Pinpoint the cell where the given text exists, returning its (X, Y) midpoint coordinate. 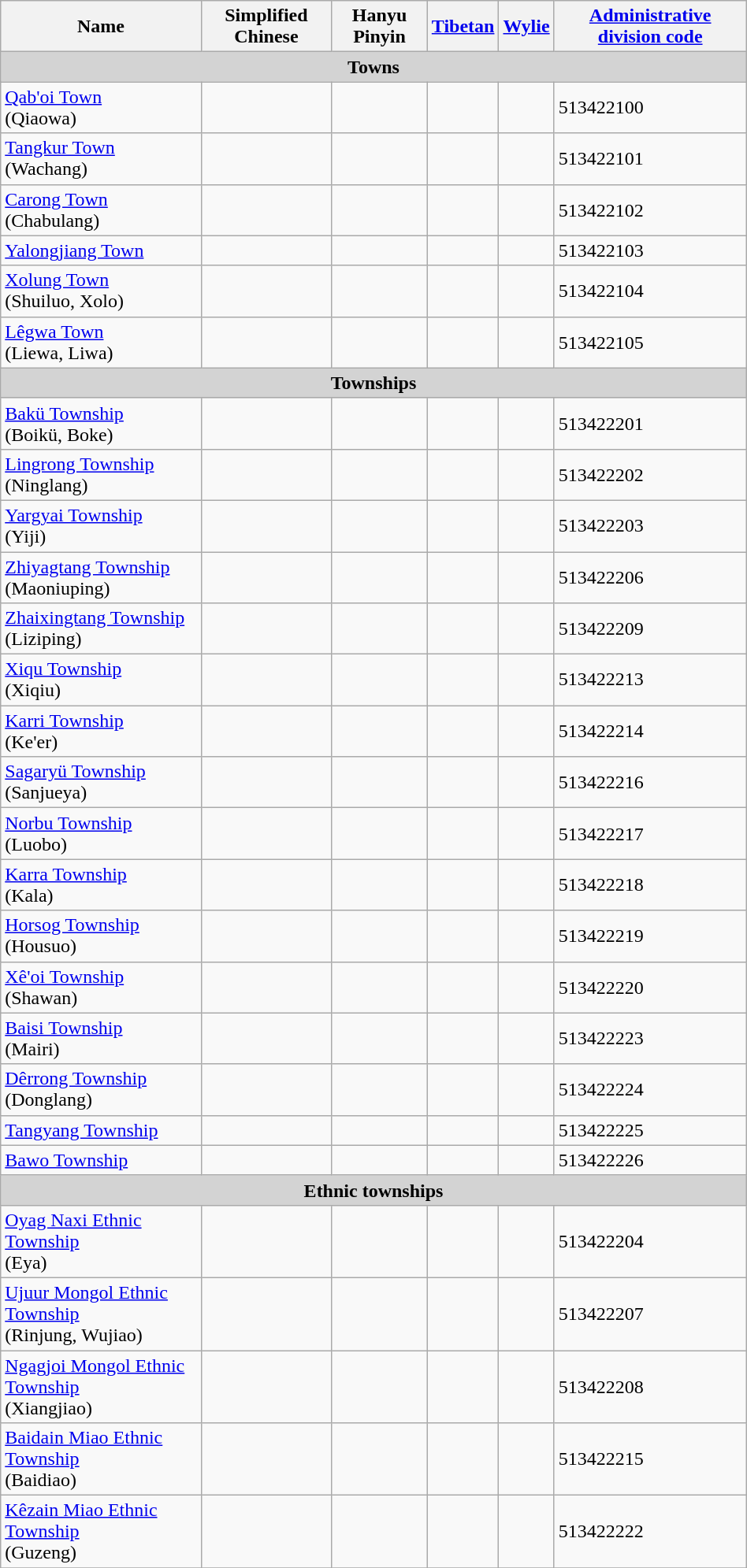
513422103 (650, 250)
Townships (373, 383)
513422105 (650, 342)
Wylie (526, 27)
Zhaixingtang Township(Liziping) (101, 628)
513422207 (650, 1314)
Xiqu Township(Xiqiu) (101, 680)
Lingrong Township(Ninglang) (101, 474)
513422220 (650, 988)
Xê'oi Township(Shawan) (101, 988)
Ethnic townships (373, 1190)
513422216 (650, 783)
Qab'oi Town(Qiaowa) (101, 107)
513422225 (650, 1130)
Zhiyagtang Township(Maoniuping) (101, 576)
513422219 (650, 936)
Norbu Township(Luobo) (101, 833)
513422202 (650, 474)
513422100 (650, 107)
Tangkur Town(Wachang) (101, 159)
Karri Township(Ke'er) (101, 731)
Baisi Township(Mairi) (101, 1038)
513422213 (650, 680)
Ngagjoi Mongol Ethnic Township(Xiangjiao) (101, 1386)
513422101 (650, 159)
Ujuur Mongol Ethnic Township(Rinjung, Wujiao) (101, 1314)
513422208 (650, 1386)
Tangyang Township (101, 1130)
Xolung Town(Shuiluo, Xolo) (101, 291)
Name (101, 27)
513422218 (650, 885)
513422217 (650, 833)
513422224 (650, 1090)
Bakü Township(Boikü, Boke) (101, 424)
Hanyu Pinyin (380, 27)
Oyag Naxi Ethnic Township(Eya) (101, 1241)
513422201 (650, 424)
Yargyai Township(Yiji) (101, 526)
513422214 (650, 731)
Kêzain Miao Ethnic Township(Guzeng) (101, 1532)
513422204 (650, 1241)
513422215 (650, 1459)
Carong Town(Chabulang) (101, 209)
Dêrrong Township(Donglang) (101, 1090)
513422226 (650, 1160)
513422223 (650, 1038)
Lêgwa Town(Liewa, Liwa) (101, 342)
Karra Township(Kala) (101, 885)
Tibetan (463, 27)
513422104 (650, 291)
Bawo Township (101, 1160)
Horsog Township(Housuo) (101, 936)
513422222 (650, 1532)
Baidain Miao Ethnic Township(Baidiao) (101, 1459)
Sagaryü Township(Sanjueya) (101, 783)
Administrative division code (650, 27)
513422209 (650, 628)
513422203 (650, 526)
513422102 (650, 209)
513422206 (650, 576)
Simplified Chinese (266, 27)
Yalongjiang Town (101, 250)
Towns (373, 67)
